Identify which cell holds the provided text, then report its (X, Y) central coordinate. 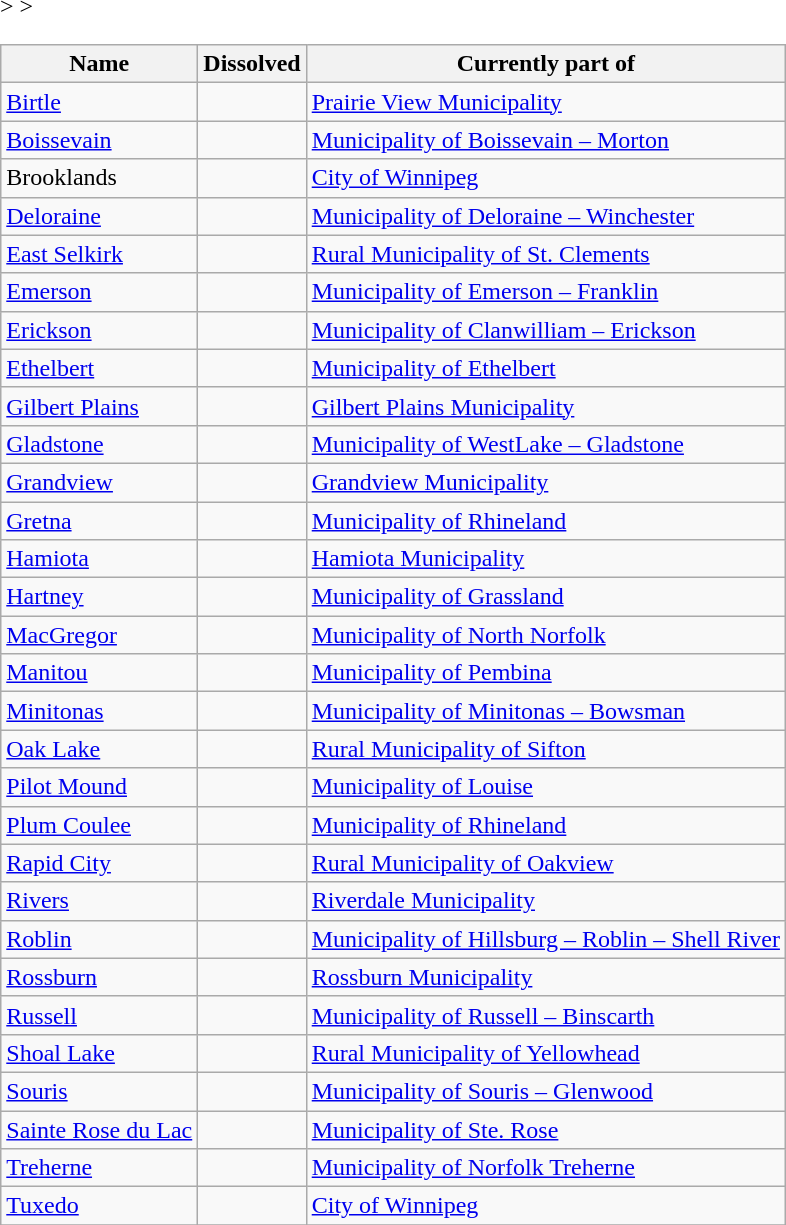
Rivers (100, 901)
Riverdale Municipality (546, 901)
Municipality of Louise (546, 787)
Oak Lake (100, 749)
Brooklands (100, 178)
Prairie View Municipality (546, 102)
Municipality of Boissevain – Morton (546, 140)
Municipality of North Norfolk (546, 635)
Municipality of Grassland (546, 597)
Pilot Mound (100, 787)
Deloraine (100, 216)
Municipality of Clanwilliam – Erickson (546, 330)
Minitonas (100, 711)
Grandview (100, 482)
Municipality of Pembina (546, 673)
Souris (100, 1091)
Russell (100, 1015)
Boissevain (100, 140)
Rossburn Municipality (546, 977)
Hamiota (100, 559)
Rural Municipality of St. Clements (546, 254)
Erickson (100, 330)
Shoal Lake (100, 1053)
Tuxedo (100, 1206)
Municipality of Emerson – Franklin (546, 292)
Municipality of Russell – Binscarth (546, 1015)
Rural Municipality of Yellowhead (546, 1053)
Municipality of WestLake – Gladstone (546, 444)
Gilbert Plains Municipality (546, 406)
Municipality of Ethelbert (546, 368)
Rural Municipality of Oakview (546, 863)
MacGregor (100, 635)
Birtle (100, 102)
Dissolved (252, 64)
Hartney (100, 597)
Ethelbert (100, 368)
Name (100, 64)
Plum Coulee (100, 825)
Municipality of Deloraine – Winchester (546, 216)
East Selkirk (100, 254)
Currently part of (546, 64)
Municipality of Hillsburg – Roblin – Shell River (546, 939)
Rossburn (100, 977)
Gretna (100, 521)
Emerson (100, 292)
Roblin (100, 939)
Municipality of Norfolk Treherne (546, 1168)
Gladstone (100, 444)
Gilbert Plains (100, 406)
Grandview Municipality (546, 482)
Hamiota Municipality (546, 559)
Treherne (100, 1168)
Municipality of Ste. Rose (546, 1129)
Municipality of Souris – Glenwood (546, 1091)
Municipality of Minitonas – Bowsman (546, 711)
Manitou (100, 673)
Rural Municipality of Sifton (546, 749)
Rapid City (100, 863)
Sainte Rose du Lac (100, 1129)
